Return the [X, Y] coordinate for the center point of the cell that contains the specified text.  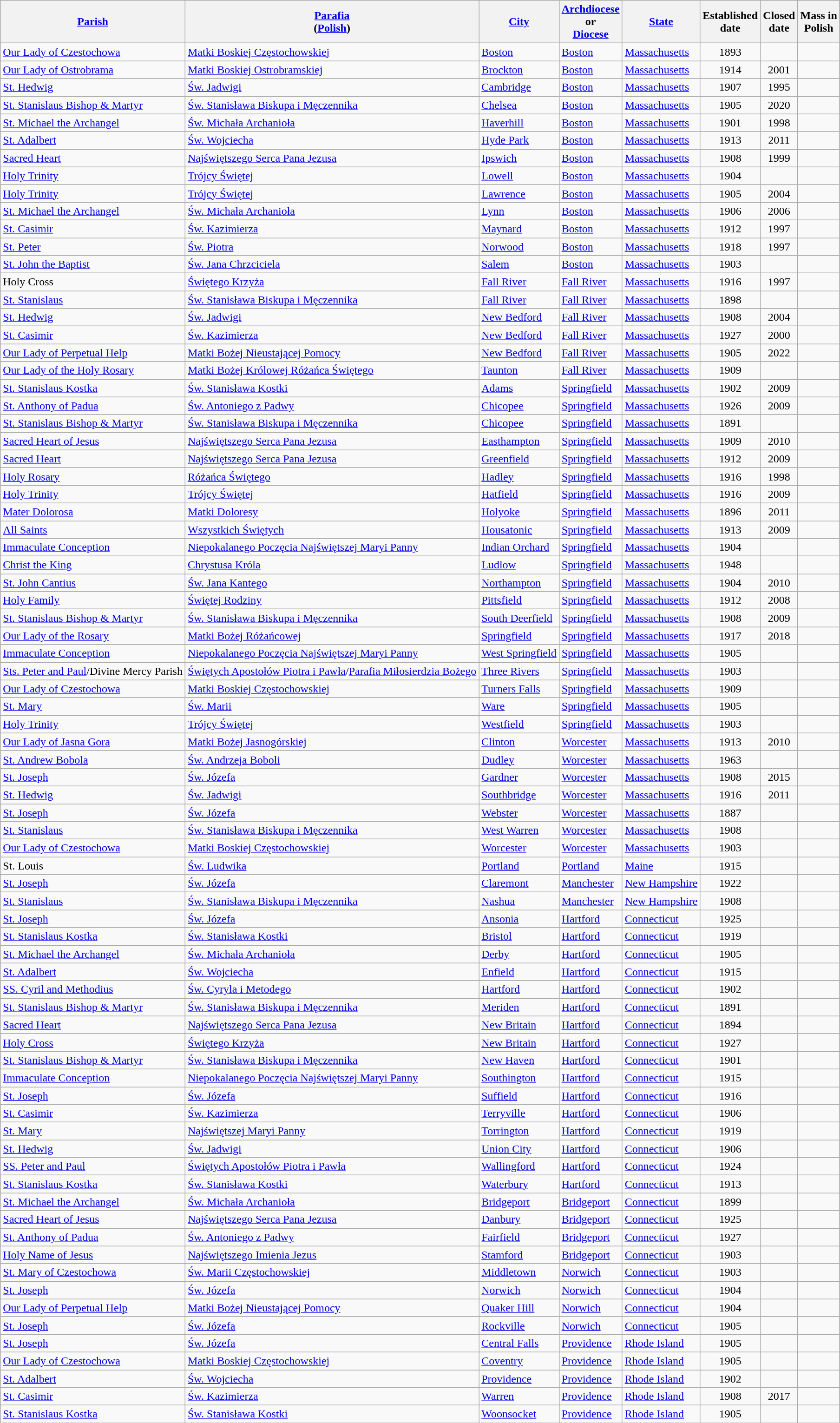
2022 [779, 353]
Cambridge [519, 87]
Maine [661, 866]
Holy Family [93, 600]
1995 [779, 87]
Maynard [519, 229]
Southington [519, 1078]
Pittsfield [519, 600]
Claremont [519, 883]
Salem [519, 264]
Terryville [519, 1113]
Wszystkich Świętych [332, 529]
Parish [93, 22]
2006 [779, 211]
Holy Rosary [93, 476]
City [519, 22]
Hadley [519, 476]
Enfield [519, 972]
Closeddate [779, 22]
Św. Marii [332, 706]
Middletown [519, 1272]
1894 [730, 1025]
Chelsea [519, 105]
1896 [730, 512]
Haverhill [519, 123]
SS. Peter and Paul [93, 1166]
Matki Doloresy [332, 512]
Św. Jana Chrzciciela [332, 264]
Stamford [519, 1255]
Ipswich [519, 158]
1963 [730, 759]
Matki Boskiej Ostrobramskiej [332, 70]
Nashua [519, 901]
1887 [730, 813]
1922 [730, 883]
Greenfield [519, 459]
West Warren [519, 830]
Establisheddate [730, 22]
Najświętszej Maryi Panny [332, 1131]
Waterbury [519, 1184]
1907 [730, 87]
Lynn [519, 211]
Easthampton [519, 441]
Ludlow [519, 565]
Lowell [519, 176]
1999 [779, 158]
Our Lady of Ostrobrama [93, 70]
Św. Cyryla i Metodego [332, 989]
Matki Bożej Królowej Różańca Świętego [332, 370]
2015 [779, 777]
Św. Jana Kantego [332, 583]
1899 [730, 1202]
Holyoke [519, 512]
Suffield [519, 1095]
All Saints [93, 529]
Rockville [519, 1325]
Parafia(Polish) [332, 22]
Najświętszego Imienia Jezus [332, 1255]
1893 [730, 52]
Danbury [519, 1219]
ArchdioceseorDiocese [591, 22]
1914 [730, 70]
Warren [519, 1397]
Christ the King [93, 565]
2018 [779, 636]
Westfield [519, 724]
1898 [730, 300]
St. Peter [93, 247]
Fairfield [519, 1237]
Our Lady of the Rosary [93, 636]
Torrington [519, 1131]
Św. Marii Częstochowskiej [332, 1272]
St. Louis [93, 866]
Ansonia [519, 919]
Św. Piotra [332, 247]
Indian Orchard [519, 547]
Central Falls [519, 1343]
1926 [730, 406]
2008 [779, 600]
Clinton [519, 742]
Św. Andrzeja Boboli [332, 759]
1924 [730, 1166]
Dudley [519, 759]
Holy Name of Jesus [93, 1255]
St. Mary of Czestochowa [93, 1272]
Wallingford [519, 1166]
Taunton [519, 370]
St. Andrew Bobola [93, 759]
Hatfield [519, 494]
Coventry [519, 1361]
Southbridge [519, 795]
Adams [519, 388]
2020 [779, 105]
Norwood [519, 247]
2000 [779, 335]
Gardner [519, 777]
Union City [519, 1149]
Sts. Peter and Paul/Divine Mercy Parish [93, 671]
Św. Ludwika [332, 866]
1918 [730, 247]
Bristol [519, 936]
Webster [519, 813]
Derby [519, 954]
Our Lady of Jasna Gora [93, 742]
Matki Bożej Jasnogórskiej [332, 742]
South Deerfield [519, 618]
Świętych Apostołów Piotra i Pawła [332, 1166]
Brockton [519, 70]
Housatonic [519, 529]
Meriden [519, 1007]
Świętych Apostołów Piotra i Pawła/Parafia Miłosierdzia Bożego [332, 671]
Woonsocket [519, 1414]
Chrystusa Króla [332, 565]
Hyde Park [519, 140]
Northampton [519, 583]
Mater Dolorosa [93, 512]
Matki Bożej Różańcowej [332, 636]
St. John Cantius [93, 583]
Turners Falls [519, 689]
1917 [730, 636]
2001 [779, 70]
Three Rivers [519, 671]
St. John the Baptist [93, 264]
Our Lady of the Holy Rosary [93, 370]
New Haven [519, 1060]
SS. Cyril and Methodius [93, 989]
Lawrence [519, 193]
Świętej Rodziny [332, 600]
1948 [730, 565]
West Springfield [519, 653]
Różańca Świętego [332, 476]
State [661, 22]
2017 [779, 1397]
Mass inPolish [819, 22]
Quaker Hill [519, 1308]
Ware [519, 706]
